Pinpoint the cell where the given text exists, returning its [X, Y] midpoint coordinate. 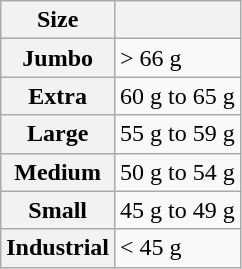
45 g to 49 g [178, 210]
60 g to 65 g [178, 96]
Medium [58, 172]
< 45 g [178, 248]
Jumbo [58, 58]
Extra [58, 96]
Large [58, 134]
> 66 g [178, 58]
Size [58, 20]
Small [58, 210]
55 g to 59 g [178, 134]
Industrial [58, 248]
50 g to 54 g [178, 172]
